Identify which cell holds the provided text, then report its (x, y) central coordinate. 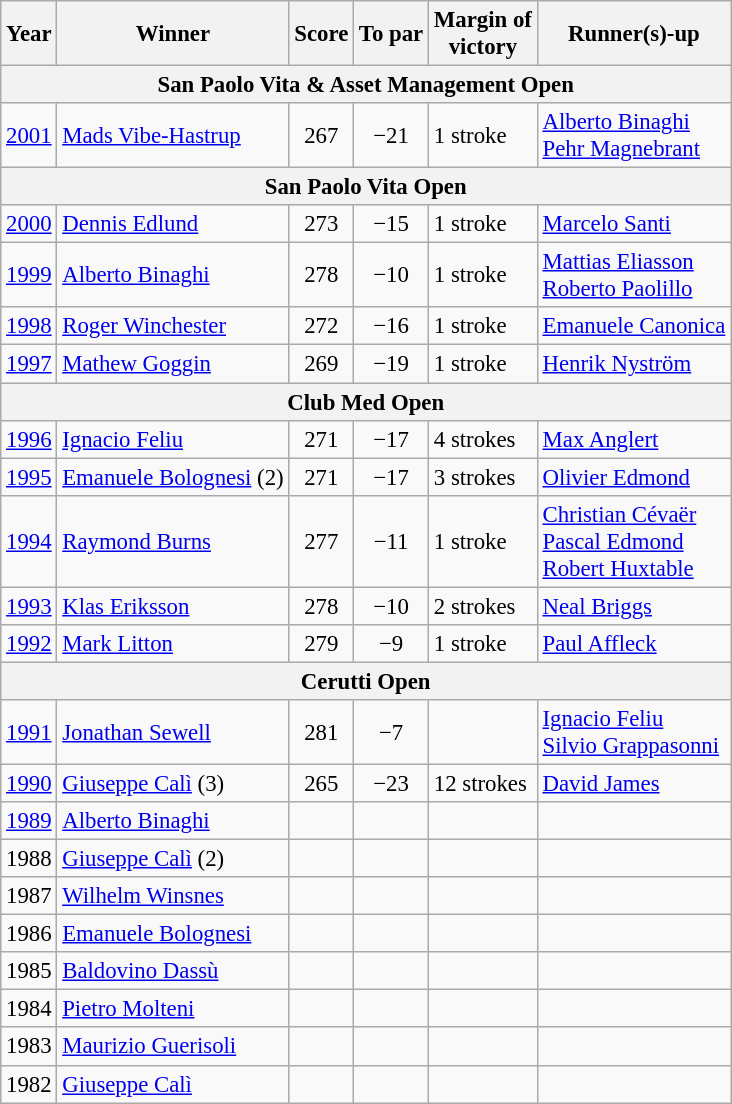
1995 (29, 477)
1999 (29, 276)
1985 (29, 971)
Dennis Edlund (173, 224)
−7 (392, 732)
2001 (29, 136)
−16 (392, 327)
272 (322, 327)
Margin ofvictory (484, 34)
1992 (29, 644)
To par (392, 34)
Mathew Goggin (173, 364)
Year (29, 34)
−11 (392, 541)
1989 (29, 821)
Paul Affleck (634, 644)
−19 (392, 364)
2000 (29, 224)
Winner (173, 34)
Giuseppe Calì (2) (173, 859)
Klas Eriksson (173, 606)
Ignacio Feliu Silvio Grappasonni (634, 732)
4 strokes (484, 439)
279 (322, 644)
Giuseppe Calì (3) (173, 783)
1993 (29, 606)
1988 (29, 859)
Henrik Nyström (634, 364)
Emanuele Bolognesi (2) (173, 477)
Roger Winchester (173, 327)
2 strokes (484, 606)
San Paolo Vita & Asset Management Open (366, 85)
Runner(s)-up (634, 34)
1982 (29, 1084)
267 (322, 136)
12 strokes (484, 783)
Maurizio Guerisoli (173, 1047)
1987 (29, 896)
1986 (29, 934)
Pietro Molteni (173, 1009)
Mark Litton (173, 644)
Emanuele Bolognesi (173, 934)
Ignacio Feliu (173, 439)
269 (322, 364)
265 (322, 783)
San Paolo Vita Open (366, 187)
Jonathan Sewell (173, 732)
David James (634, 783)
3 strokes (484, 477)
Mattias Eliasson Roberto Paolillo (634, 276)
Score (322, 34)
1984 (29, 1009)
277 (322, 541)
−21 (392, 136)
Cerutti Open (366, 681)
−15 (392, 224)
−9 (392, 644)
Giuseppe Calì (173, 1084)
281 (322, 732)
1996 (29, 439)
1994 (29, 541)
Raymond Burns (173, 541)
Alberto Binaghi Pehr Magnebrant (634, 136)
Christian Cévaër Pascal Edmond Robert Huxtable (634, 541)
1997 (29, 364)
Mads Vibe-Hastrup (173, 136)
Max Anglert (634, 439)
1983 (29, 1047)
Olivier Edmond (634, 477)
1990 (29, 783)
Baldovino Dassù (173, 971)
1998 (29, 327)
1991 (29, 732)
−23 (392, 783)
Neal Briggs (634, 606)
Emanuele Canonica (634, 327)
Wilhelm Winsnes (173, 896)
Club Med Open (366, 402)
273 (322, 224)
Marcelo Santi (634, 224)
